Return the [X, Y] coordinate for the center point of the cell that contains the specified text.  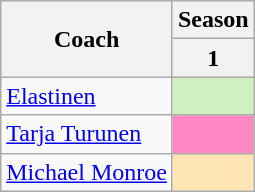
Tarja Turunen [87, 134]
1 [213, 58]
Michael Monroe [87, 172]
Elastinen [87, 96]
Season [213, 20]
Coach [87, 39]
